Determine the (X, Y) coordinate at the center of the cell enclosing the given text.  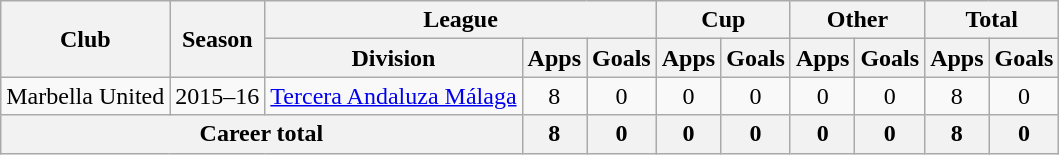
Club (86, 39)
Tercera Andaluza Málaga (394, 96)
Cup (723, 20)
Career total (262, 134)
2015–16 (218, 96)
Total (992, 20)
Other (857, 20)
Division (394, 58)
Marbella United (86, 96)
League (460, 20)
Season (218, 39)
